Search for the cell housing the specified text and yield its (X, Y) center coordinate. 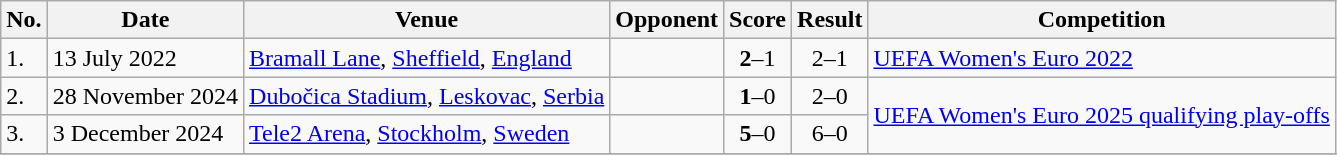
1. (24, 58)
6–0 (830, 134)
Competition (1102, 20)
UEFA Women's Euro 2022 (1102, 58)
5–0 (758, 134)
13 July 2022 (145, 58)
3. (24, 134)
UEFA Women's Euro 2025 qualifying play-offs (1102, 115)
Result (830, 20)
Dubočica Stadium, Leskovac, Serbia (427, 96)
Venue (427, 20)
Tele2 Arena, Stockholm, Sweden (427, 134)
Opponent (667, 20)
Bramall Lane, Sheffield, England (427, 58)
28 November 2024 (145, 96)
2. (24, 96)
Date (145, 20)
No. (24, 20)
2–0 (830, 96)
3 December 2024 (145, 134)
Score (758, 20)
1–0 (758, 96)
